Search for the cell housing the specified text and yield its (x, y) center coordinate. 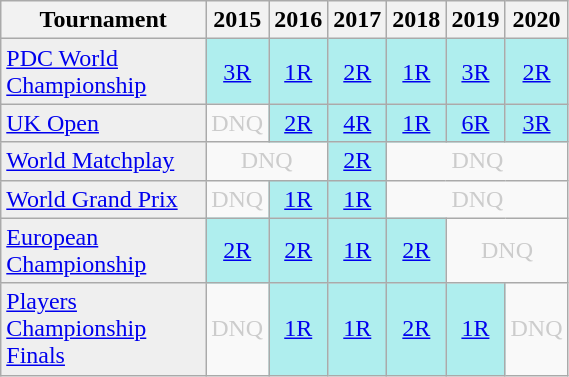
2020 (536, 20)
6R (476, 123)
PDC World Championship (104, 72)
2016 (298, 20)
2018 (416, 20)
European Championship (104, 250)
Tournament (104, 20)
UK Open (104, 123)
World Matchplay (104, 161)
4R (358, 123)
2015 (238, 20)
Players Championship Finals (104, 329)
2017 (358, 20)
World Grand Prix (104, 199)
2019 (476, 20)
